Determine the (X, Y) coordinate at the center of the cell enclosing the given text.  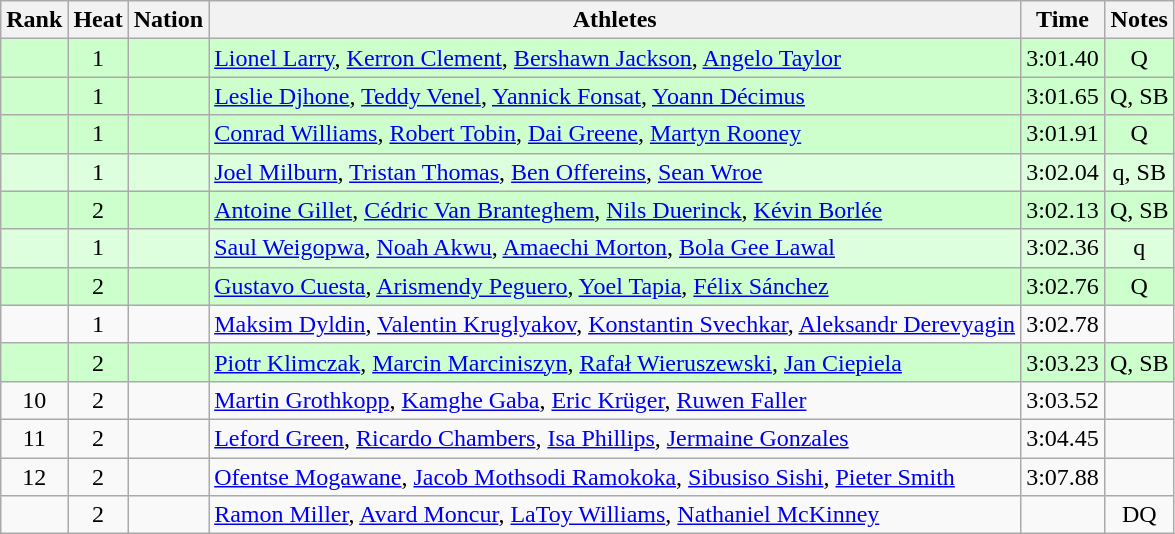
Nation (168, 20)
Martin Grothkopp, Kamghe Gaba, Eric Krüger, Ruwen Faller (615, 400)
3:02.36 (1063, 248)
11 (34, 438)
3:02.76 (1063, 286)
Gustavo Cuesta, Arismendy Peguero, Yoel Tapia, Félix Sánchez (615, 286)
Antoine Gillet, Cédric Van Branteghem, Nils Duerinck, Kévin Borlée (615, 210)
Notes (1139, 20)
3:01.91 (1063, 134)
q (1139, 248)
3:03.23 (1063, 362)
3:02.13 (1063, 210)
3:03.52 (1063, 400)
Rank (34, 20)
Leslie Djhone, Teddy Venel, Yannick Fonsat, Yoann Décimus (615, 96)
Piotr Klimczak, Marcin Marciniszyn, Rafał Wieruszewski, Jan Ciepiela (615, 362)
3:01.40 (1063, 58)
3:02.78 (1063, 324)
Ofentse Mogawane, Jacob Mothsodi Ramokoka, Sibusiso Sishi, Pieter Smith (615, 477)
3:07.88 (1063, 477)
Joel Milburn, Tristan Thomas, Ben Offereins, Sean Wroe (615, 172)
Athletes (615, 20)
10 (34, 400)
Maksim Dyldin, Valentin Kruglyakov, Konstantin Svechkar, Aleksandr Derevyagin (615, 324)
3:04.45 (1063, 438)
Heat (98, 20)
Ramon Miller, Avard Moncur, LaToy Williams, Nathaniel McKinney (615, 515)
Lionel Larry, Kerron Clement, Bershawn Jackson, Angelo Taylor (615, 58)
3:02.04 (1063, 172)
Saul Weigopwa, Noah Akwu, Amaechi Morton, Bola Gee Lawal (615, 248)
Conrad Williams, Robert Tobin, Dai Greene, Martyn Rooney (615, 134)
Leford Green, Ricardo Chambers, Isa Phillips, Jermaine Gonzales (615, 438)
Time (1063, 20)
3:01.65 (1063, 96)
12 (34, 477)
DQ (1139, 515)
q, SB (1139, 172)
